Return (X, Y) of the center of cell containing provided text 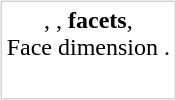
, , facets, Face dimension . (88, 34)
